From the cell containing the given text, extract its center point as [x, y] coordinate. 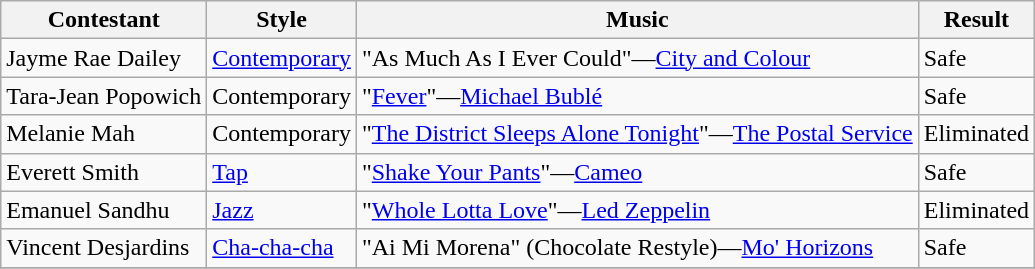
Vincent Desjardins [104, 248]
"Ai Mi Morena" (Chocolate Restyle)—Mo' Horizons [637, 248]
Melanie Mah [104, 134]
Jayme Rae Dailey [104, 58]
Tara-Jean Popowich [104, 96]
Everett Smith [104, 172]
Result [976, 20]
"Shake Your Pants"—Cameo [637, 172]
Jazz [282, 210]
Style [282, 20]
"Whole Lotta Love"—Led Zeppelin [637, 210]
Music [637, 20]
Cha-cha-cha [282, 248]
"As Much As I Ever Could"—City and Colour [637, 58]
Emanuel Sandhu [104, 210]
Tap [282, 172]
Contestant [104, 20]
"Fever"—Michael Bublé [637, 96]
"The District Sleeps Alone Tonight"—The Postal Service [637, 134]
